Identify which cell holds the provided text, then report its [X, Y] central coordinate. 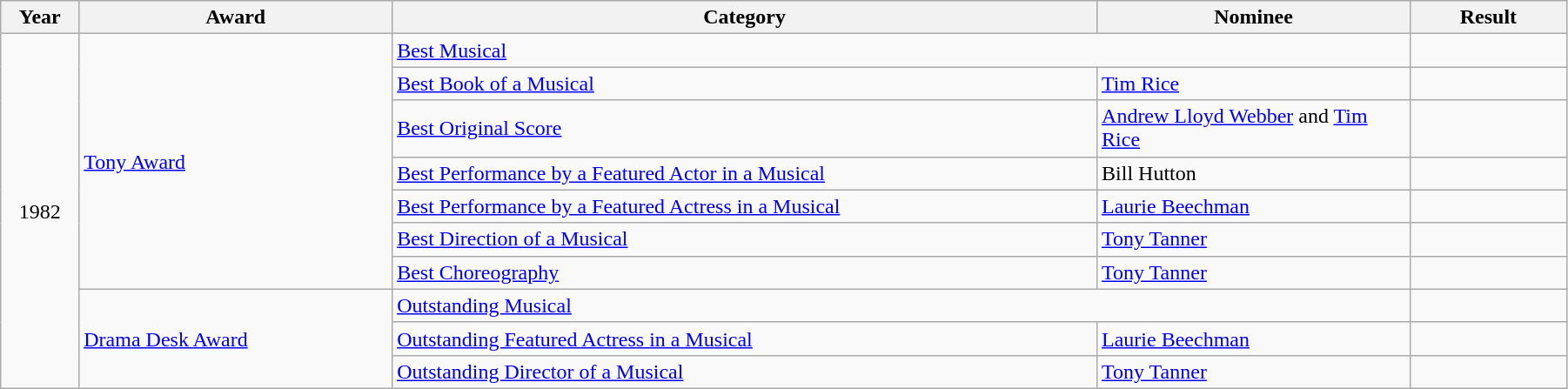
Tim Rice [1254, 84]
Year [40, 17]
Award [236, 17]
1982 [40, 211]
Category [745, 17]
Outstanding Featured Actress in a Musical [745, 339]
Bill Hutton [1254, 173]
Best Choreography [745, 272]
Best Original Score [745, 129]
Drama Desk Award [236, 339]
Outstanding Director of a Musical [745, 372]
Tony Award [236, 162]
Best Book of a Musical [745, 84]
Best Musical [901, 50]
Result [1488, 17]
Best Performance by a Featured Actress in a Musical [745, 206]
Best Performance by a Featured Actor in a Musical [745, 173]
Best Direction of a Musical [745, 239]
Outstanding Musical [901, 305]
Nominee [1254, 17]
Andrew Lloyd Webber and Tim Rice [1254, 129]
